Scan for the cell matching the given text and deliver its (X, Y) coordinate at center. 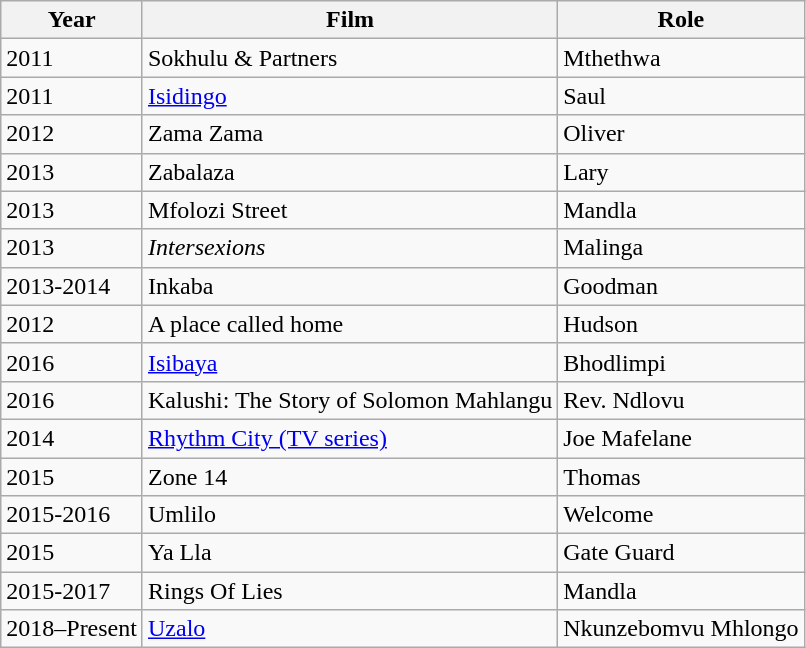
Lary (681, 172)
Hudson (681, 324)
2015-2017 (72, 591)
Zabalaza (350, 172)
Saul (681, 96)
Welcome (681, 515)
A place called home (350, 324)
Oliver (681, 134)
Malinga (681, 248)
Bhodlimpi (681, 362)
Isibaya (350, 362)
Uzalo (350, 629)
Ya Lla (350, 553)
Isidingo (350, 96)
Mfolozi Street (350, 210)
2018–Present (72, 629)
Rings Of Lies (350, 591)
Role (681, 20)
Sokhulu & Partners (350, 58)
Kalushi: The Story of Solomon Mahlangu (350, 400)
Year (72, 20)
2015-2016 (72, 515)
Intersexions (350, 248)
2014 (72, 438)
Thomas (681, 477)
Zone 14 (350, 477)
Film (350, 20)
Mthethwa (681, 58)
Goodman (681, 286)
Nkunzebomvu Mhlongo (681, 629)
Rhythm City (TV series) (350, 438)
Joe Mafelane (681, 438)
Gate Guard (681, 553)
Inkaba (350, 286)
Rev. Ndlovu (681, 400)
2013-2014 (72, 286)
Umlilo (350, 515)
Zama Zama (350, 134)
